Return [x, y] of the center of cell containing provided text 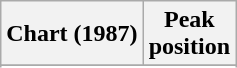
Chart (1987) [72, 34]
Peakposition [189, 34]
